Capture the cell that displays the provided text and extract its [x, y] central coordinate. 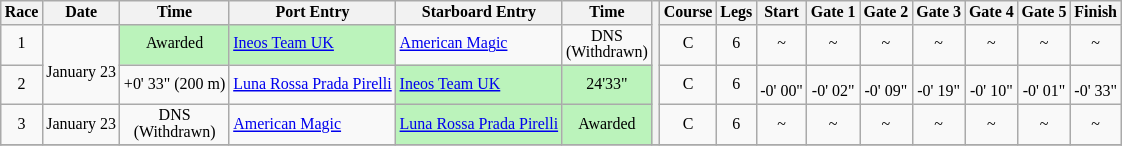
Gate 4 [992, 12]
-0' 02" [834, 84]
-0' 01" [1044, 84]
Finish [1096, 12]
+0' 33" (200 m) [174, 84]
Course [688, 12]
-0' 10" [992, 84]
Gate 1 [834, 12]
Starboard Entry [479, 12]
Legs [736, 12]
1 [22, 44]
-0' 00" [782, 84]
-0' 09" [886, 84]
Gate 3 [938, 12]
-0' 33" [1096, 84]
3 [22, 124]
Gate 5 [1044, 12]
-0' 19" [938, 84]
Date [81, 12]
Port Entry [312, 12]
24'33" [607, 84]
Start [782, 12]
Race [22, 12]
Gate 2 [886, 12]
2 [22, 84]
